Identify which cell holds the provided text, then report its (X, Y) central coordinate. 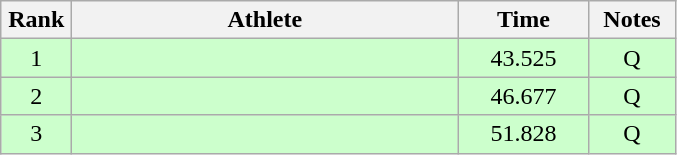
2 (36, 96)
3 (36, 134)
51.828 (524, 134)
Time (524, 20)
43.525 (524, 58)
46.677 (524, 96)
1 (36, 58)
Athlete (265, 20)
Rank (36, 20)
Notes (632, 20)
